Search for the cell housing the specified text and yield its (X, Y) center coordinate. 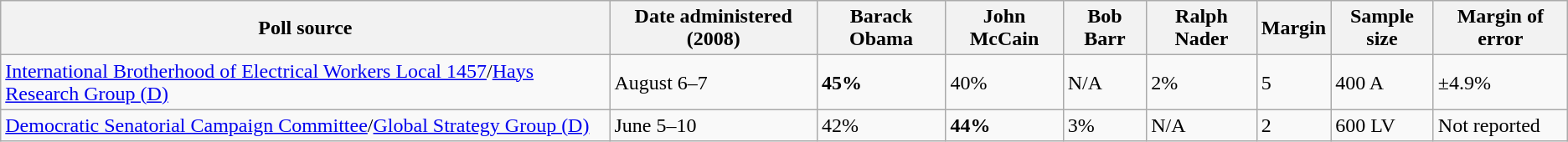
40% (1004, 82)
5 (1293, 82)
Margin (1293, 28)
2% (1202, 82)
Ralph Nader (1202, 28)
Barack Obama (881, 28)
±4.9% (1500, 82)
June 5–10 (714, 125)
Democratic Senatorial Campaign Committee/Global Strategy Group (D) (305, 125)
Date administered (2008) (714, 28)
August 6–7 (714, 82)
45% (881, 82)
600 LV (1382, 125)
42% (881, 125)
International Brotherhood of Electrical Workers Local 1457/Hays Research Group (D) (305, 82)
Poll source (305, 28)
400 A (1382, 82)
Margin of error (1500, 28)
44% (1004, 125)
Not reported (1500, 125)
2 (1293, 125)
3% (1104, 125)
John McCain (1004, 28)
Bob Barr (1104, 28)
Sample size (1382, 28)
